Search for the cell housing the specified text and yield its [x, y] center coordinate. 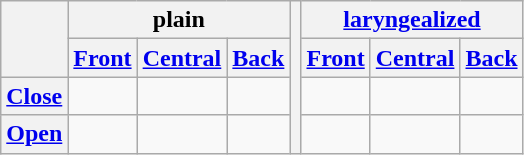
Close [34, 96]
Open [34, 134]
laryngealized [412, 20]
plain [179, 20]
